Output the (x, y) coordinate of the center of the cell containing the given text.  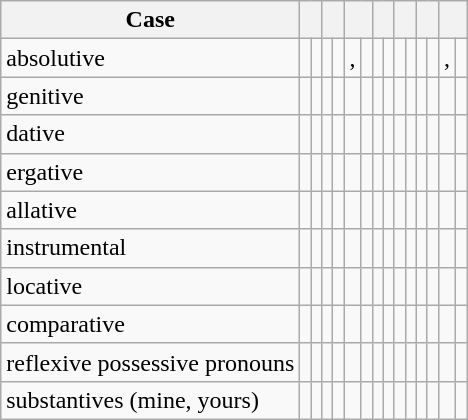
comparative (150, 324)
dative (150, 134)
instrumental (150, 248)
absolutive (150, 58)
locative (150, 286)
reflexive possessive pronouns (150, 362)
allative (150, 210)
genitive (150, 96)
Case (150, 20)
ergative (150, 172)
substantives (mine, yours) (150, 400)
